Return the (x, y) coordinate for the center point of the cell that contains the specified text.  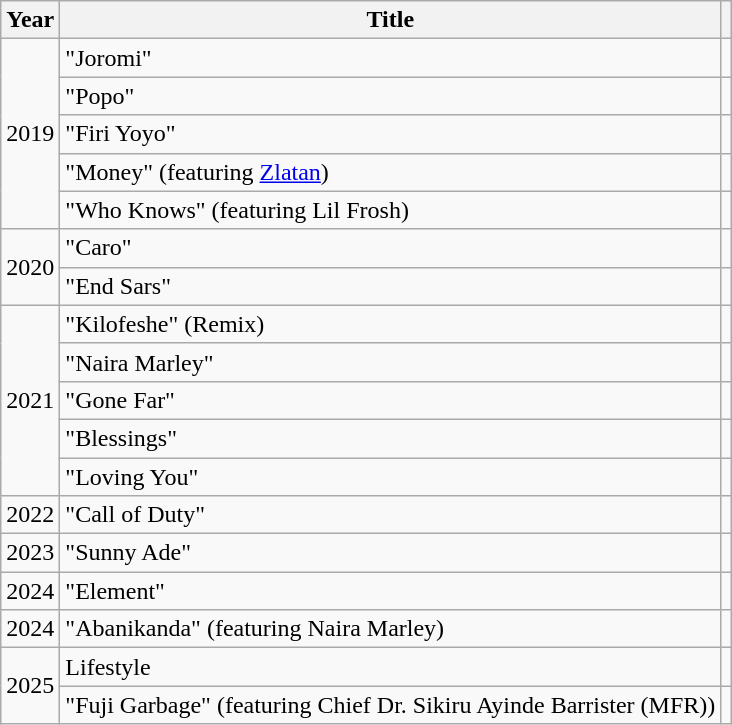
"Abanikanda" (featuring Naira Marley) (390, 629)
Title (390, 20)
"Call of Duty" (390, 515)
"Blessings" (390, 438)
2022 (30, 515)
"Firi Yoyo" (390, 134)
"Gone Far" (390, 400)
"Loving You" (390, 477)
"Money" (featuring Zlatan) (390, 172)
"Fuji Garbage" (featuring Chief Dr. Sikiru Ayinde Barrister (MFR)) (390, 705)
"End Sars" (390, 286)
2019 (30, 134)
"Sunny Ade" (390, 553)
"Element" (390, 591)
"Popo" (390, 96)
2023 (30, 553)
Year (30, 20)
"Kilofeshe" (Remix) (390, 324)
"Caro" (390, 248)
"Naira Marley" (390, 362)
"Joromi" (390, 58)
"Who Knows" (featuring Lil Frosh) (390, 210)
2020 (30, 267)
2021 (30, 400)
Lifestyle (390, 667)
2025 (30, 686)
